Output the [X, Y] coordinate of the center of the cell containing the given text.  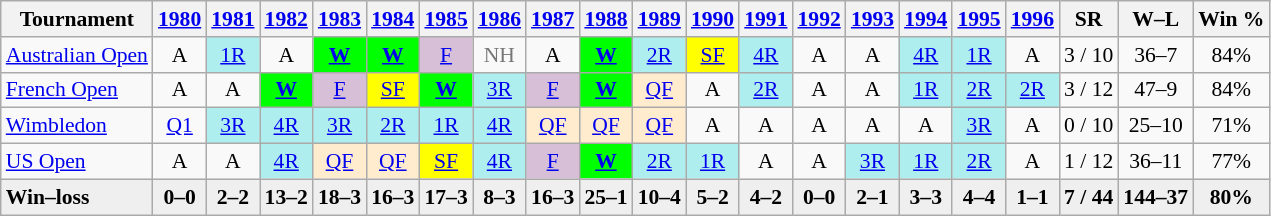
1993 [872, 19]
1987 [552, 19]
1996 [1032, 19]
1980 [180, 19]
Q1 [180, 126]
80% [1231, 197]
1982 [286, 19]
W–L [1156, 19]
3 / 12 [1088, 90]
1989 [660, 19]
1991 [766, 19]
144–37 [1156, 197]
4–2 [766, 197]
Tournament [77, 19]
10–4 [660, 197]
1986 [500, 19]
US Open [77, 162]
1992 [820, 19]
1 / 12 [1088, 162]
2–1 [872, 197]
36–11 [1156, 162]
SR [1088, 19]
0 / 10 [1088, 126]
47–9 [1156, 90]
1995 [978, 19]
8–3 [500, 197]
1983 [340, 19]
1985 [446, 19]
17–3 [446, 197]
1994 [926, 19]
1988 [606, 19]
13–2 [286, 197]
Wimbledon [77, 126]
25–10 [1156, 126]
1981 [232, 19]
36–7 [1156, 55]
7 / 44 [1088, 197]
1990 [712, 19]
French Open [77, 90]
18–3 [340, 197]
71% [1231, 126]
25–1 [606, 197]
2–2 [232, 197]
Win–loss [77, 197]
Win % [1231, 19]
5–2 [712, 197]
1984 [392, 19]
NH [500, 55]
77% [1231, 162]
Australian Open [77, 55]
3–3 [926, 197]
1–1 [1032, 197]
3 / 10 [1088, 55]
4–4 [978, 197]
